Return the [x, y] coordinate for the center point of the cell that contains the specified text.  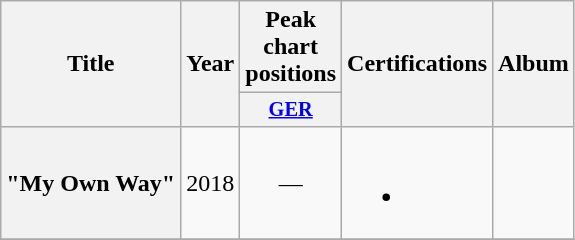
Album [534, 64]
— [291, 182]
Title [91, 64]
Certifications [418, 64]
2018 [210, 182]
GER [291, 110]
Peak chart positions [291, 47]
Year [210, 64]
"My Own Way" [91, 182]
